Find where the given text appears and provide that cell's center as (x, y) coordinate. 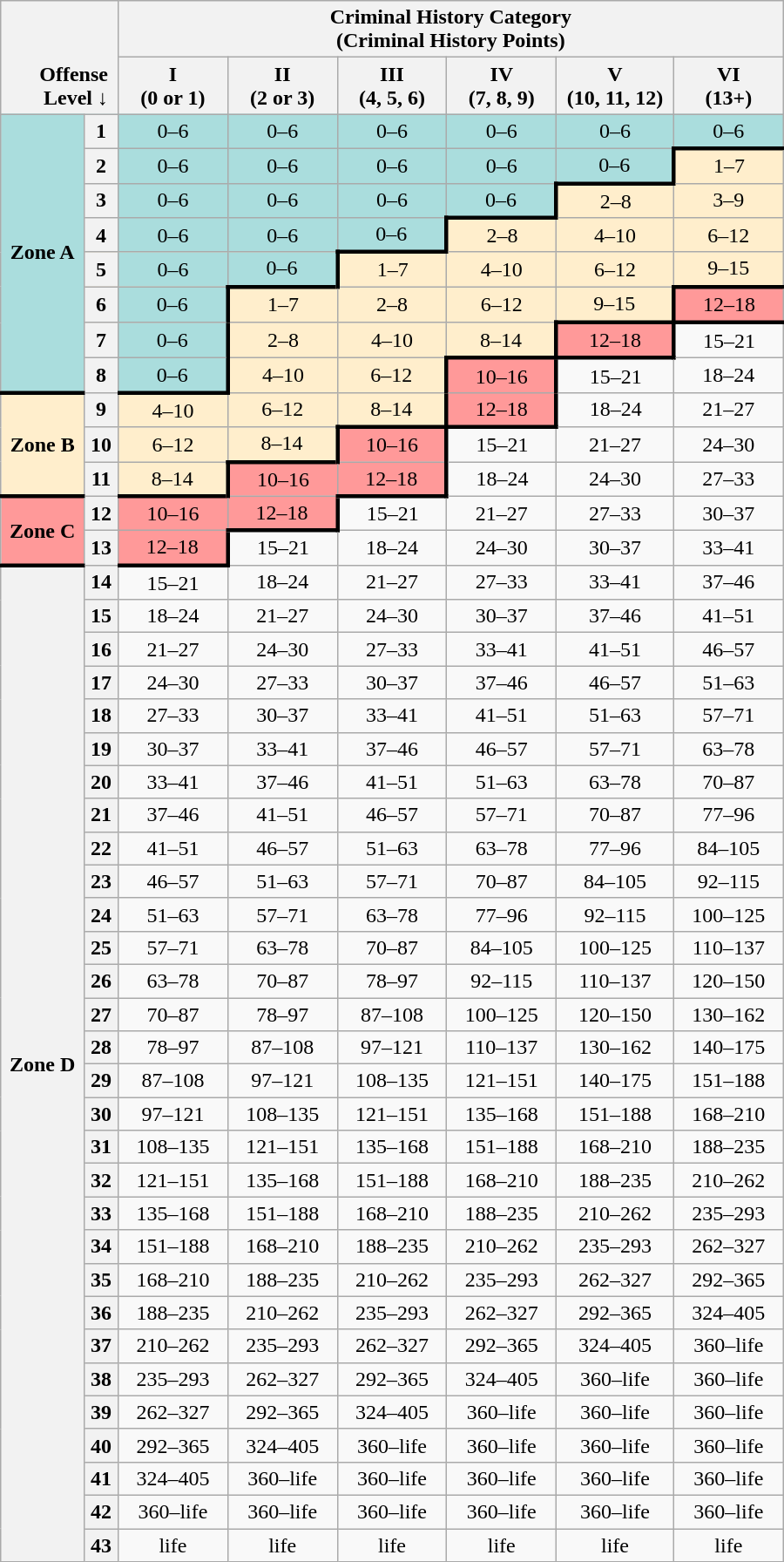
Zone C (43, 530)
30 (101, 1114)
32 (101, 1180)
39 (101, 1412)
19 (101, 749)
IV(7, 8, 9) (502, 85)
42 (101, 1511)
8 (101, 376)
I(0 or 1) (172, 85)
27 (101, 1014)
9 (101, 410)
43 (101, 1545)
VI(13+) (728, 85)
2 (101, 166)
23 (101, 881)
15 (101, 616)
18 (101, 716)
29 (101, 1081)
II(2 or 3) (282, 85)
20 (101, 782)
41 (101, 1478)
1 (101, 132)
28 (101, 1048)
17 (101, 683)
12 (101, 513)
V(10, 11, 12) (615, 85)
38 (101, 1379)
40 (101, 1445)
34 (101, 1246)
31 (101, 1147)
11 (101, 479)
24 (101, 914)
Zone A (43, 254)
13 (101, 548)
22 (101, 848)
25 (101, 947)
33 (101, 1213)
21 (101, 815)
26 (101, 981)
III(4, 5, 6) (392, 85)
16 (101, 649)
3 (101, 200)
Zone D (43, 1063)
Criminal History Category(Criminal History Points) (450, 30)
10 (101, 445)
Offense Level ↓ (59, 58)
36 (101, 1313)
5 (101, 269)
4 (101, 235)
7 (101, 340)
6 (101, 305)
37 (101, 1346)
14 (101, 582)
35 (101, 1280)
Zone B (43, 445)
3–9 (728, 200)
